Return (x, y) of the center of cell containing provided text 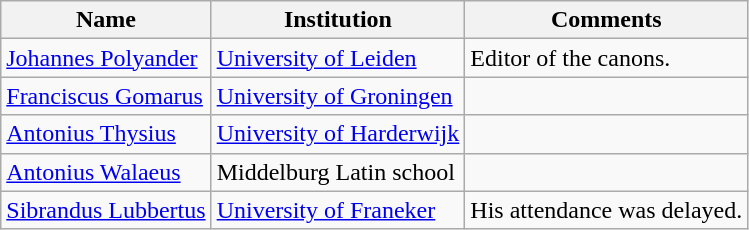
Antonius Thysius (106, 134)
Sibrandus Lubbertus (106, 210)
Franciscus Gomarus (106, 96)
Name (106, 20)
University of Groningen (338, 96)
His attendance was delayed. (606, 210)
Antonius Walaeus (106, 172)
University of Franeker (338, 210)
Comments (606, 20)
University of Leiden (338, 58)
Editor of the canons. (606, 58)
Institution (338, 20)
Middelburg Latin school (338, 172)
University of Harderwijk (338, 134)
Johannes Polyander (106, 58)
